Provide the (X, Y) coordinate of the cell's center where the given text is located.  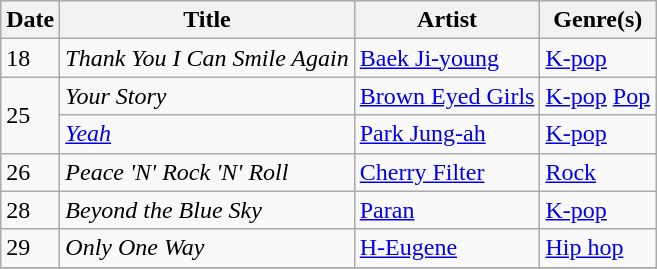
Baek Ji-young (447, 58)
Paran (447, 210)
Only One Way (207, 248)
Title (207, 20)
Beyond the Blue Sky (207, 210)
Park Jung-ah (447, 134)
Artist (447, 20)
Your Story (207, 96)
K-pop Pop (598, 96)
26 (30, 172)
H-Eugene (447, 248)
Cherry Filter (447, 172)
Thank You I Can Smile Again (207, 58)
Peace 'N' Rock 'N' Roll (207, 172)
Rock (598, 172)
Brown Eyed Girls (447, 96)
25 (30, 115)
Yeah (207, 134)
28 (30, 210)
18 (30, 58)
Genre(s) (598, 20)
Hip hop (598, 248)
Date (30, 20)
29 (30, 248)
